Extract the (x, y) coordinate from the center of the cell holding the provided text.  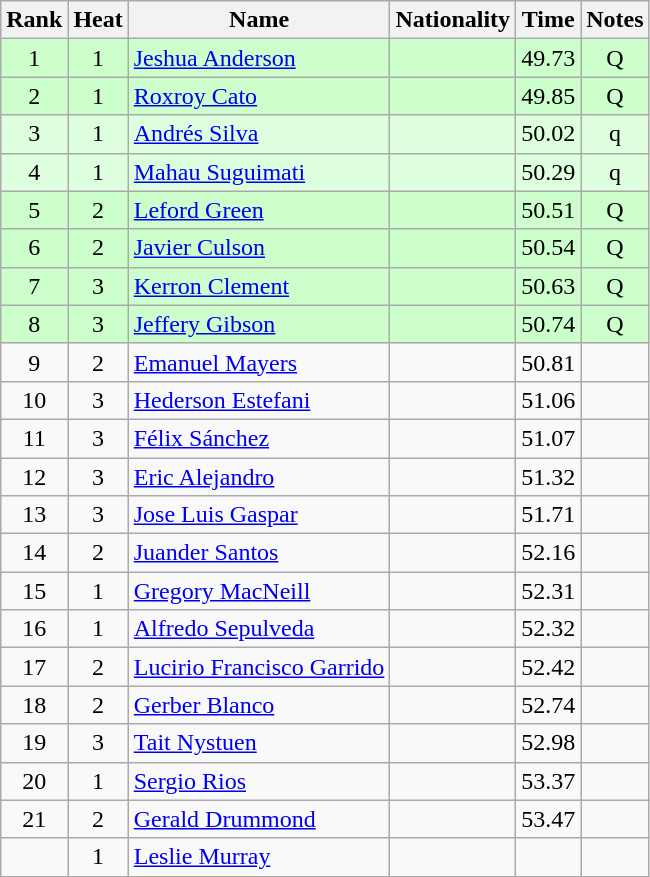
51.07 (548, 438)
13 (34, 515)
Tait Nystuen (259, 743)
50.81 (548, 362)
6 (34, 248)
Juander Santos (259, 553)
Gerber Blanco (259, 705)
49.85 (548, 96)
50.54 (548, 248)
Mahau Suguimati (259, 172)
21 (34, 819)
Emanuel Mayers (259, 362)
Jeffery Gibson (259, 324)
Nationality (453, 20)
Leslie Murray (259, 857)
15 (34, 591)
14 (34, 553)
51.06 (548, 400)
50.29 (548, 172)
Notes (615, 20)
5 (34, 210)
9 (34, 362)
Andrés Silva (259, 134)
Javier Culson (259, 248)
Félix Sánchez (259, 438)
Eric Alejandro (259, 477)
52.98 (548, 743)
Rank (34, 20)
Roxroy Cato (259, 96)
Hederson Estefani (259, 400)
20 (34, 781)
Gregory MacNeill (259, 591)
Lucirio Francisco Garrido (259, 667)
49.73 (548, 58)
53.47 (548, 819)
7 (34, 286)
Jose Luis Gaspar (259, 515)
Heat (98, 20)
19 (34, 743)
50.74 (548, 324)
8 (34, 324)
52.16 (548, 553)
16 (34, 629)
51.32 (548, 477)
Gerald Drummond (259, 819)
52.31 (548, 591)
4 (34, 172)
Time (548, 20)
53.37 (548, 781)
10 (34, 400)
12 (34, 477)
Sergio Rios (259, 781)
51.71 (548, 515)
50.02 (548, 134)
52.32 (548, 629)
52.74 (548, 705)
50.51 (548, 210)
Name (259, 20)
Leford Green (259, 210)
Kerron Clement (259, 286)
Jeshua Anderson (259, 58)
50.63 (548, 286)
52.42 (548, 667)
18 (34, 705)
11 (34, 438)
Alfredo Sepulveda (259, 629)
17 (34, 667)
